Detect which cell encompasses the target text, then output its (X, Y) center coordinate. 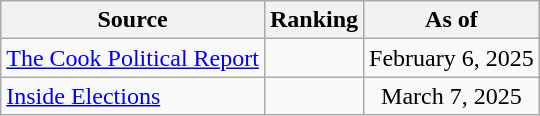
February 6, 2025 (452, 58)
Ranking (314, 20)
The Cook Political Report (133, 58)
As of (452, 20)
March 7, 2025 (452, 96)
Inside Elections (133, 96)
Source (133, 20)
